For the text-containing cell, return its midpoint in [X, Y] coordinate format. 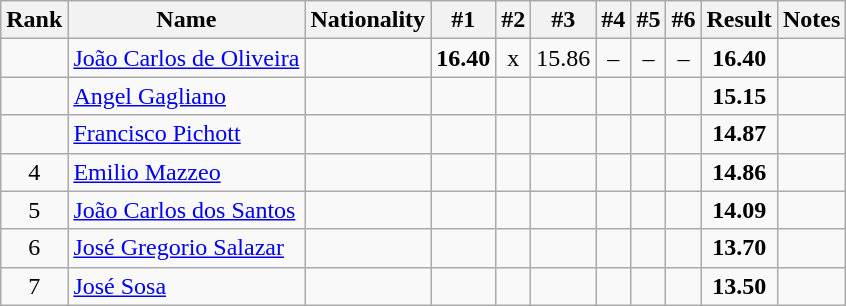
José Sosa [186, 286]
João Carlos de Oliveira [186, 58]
13.70 [739, 248]
#2 [514, 20]
Rank [34, 20]
Notes [811, 20]
#5 [648, 20]
14.09 [739, 210]
#3 [564, 20]
x [514, 58]
Emilio Mazzeo [186, 172]
Nationality [368, 20]
15.15 [739, 96]
5 [34, 210]
#4 [614, 20]
14.87 [739, 134]
Result [739, 20]
4 [34, 172]
#6 [684, 20]
Francisco Pichott [186, 134]
13.50 [739, 286]
14.86 [739, 172]
6 [34, 248]
15.86 [564, 58]
7 [34, 286]
Name [186, 20]
João Carlos dos Santos [186, 210]
José Gregorio Salazar [186, 248]
Angel Gagliano [186, 96]
#1 [464, 20]
